Provide the [X, Y] coordinate of the cell's center where the given text is located.  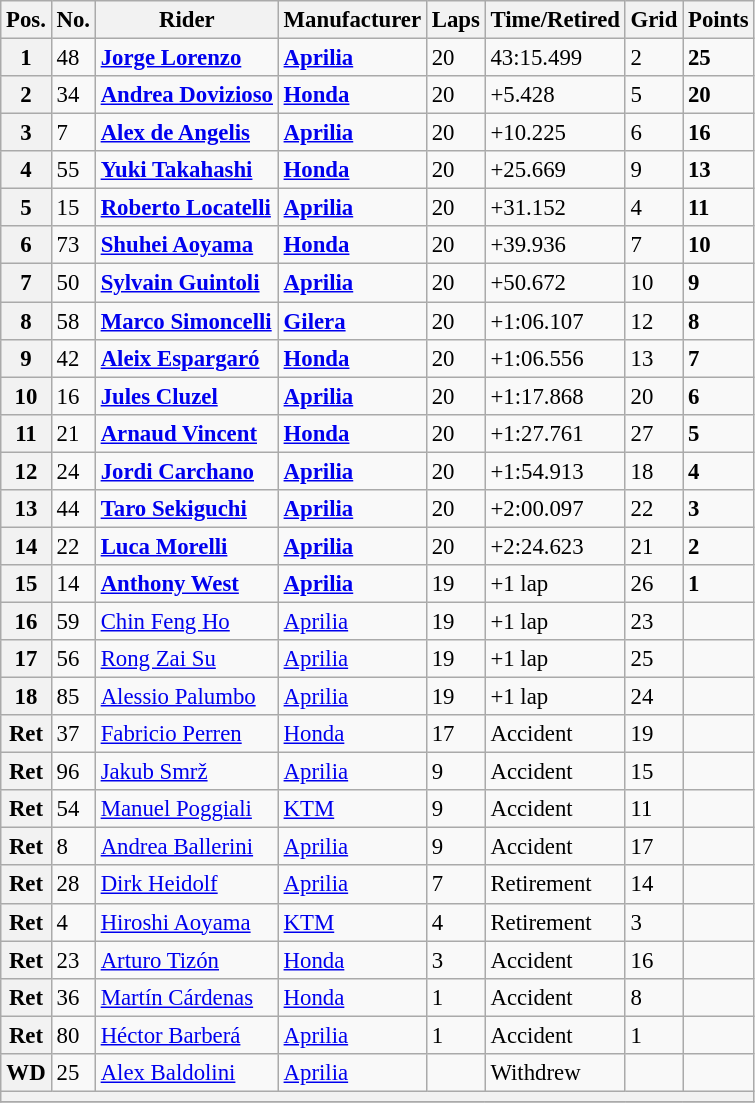
Dirk Heidolf [186, 885]
36 [73, 997]
96 [73, 772]
Rong Zai Su [186, 659]
Withdrew [555, 1073]
Marco Simoncelli [186, 321]
Arturo Tizón [186, 960]
80 [73, 1035]
Manufacturer [352, 20]
Hiroshi Aoyama [186, 922]
56 [73, 659]
+1:06.107 [555, 321]
+1:27.761 [555, 433]
50 [73, 283]
26 [654, 584]
Jakub Smrž [186, 772]
Grid [654, 20]
Anthony West [186, 584]
+25.669 [555, 170]
+1:54.913 [555, 471]
Alessio Palumbo [186, 697]
Andrea Ballerini [186, 847]
37 [73, 734]
Jorge Lorenzo [186, 58]
Time/Retired [555, 20]
Luca Morelli [186, 546]
+2:24.623 [555, 546]
Arnaud Vincent [186, 433]
Héctor Barberá [186, 1035]
Shuhei Aoyama [186, 245]
34 [73, 95]
+50.672 [555, 283]
27 [654, 433]
55 [73, 170]
54 [73, 809]
Andrea Dovizioso [186, 95]
Laps [456, 20]
+5.428 [555, 95]
Roberto Locatelli [186, 208]
Sylvain Guintoli [186, 283]
Alex Baldolini [186, 1073]
Pos. [26, 20]
Rider [186, 20]
58 [73, 321]
+1:17.868 [555, 396]
42 [73, 358]
+10.225 [555, 133]
WD [26, 1073]
59 [73, 621]
Manuel Poggiali [186, 809]
Martín Cárdenas [186, 997]
Jules Cluzel [186, 396]
+39.936 [555, 245]
Gilera [352, 321]
Alex de Angelis [186, 133]
Yuki Takahashi [186, 170]
48 [73, 58]
Fabricio Perren [186, 734]
44 [73, 509]
Points [718, 20]
+1:06.556 [555, 358]
Chin Feng Ho [186, 621]
73 [73, 245]
43:15.499 [555, 58]
85 [73, 697]
Aleix Espargaró [186, 358]
+2:00.097 [555, 509]
+31.152 [555, 208]
Jordi Carchano [186, 471]
28 [73, 885]
No. [73, 20]
Taro Sekiguchi [186, 509]
